Output the (x, y) coordinate of the center of the cell containing the given text.  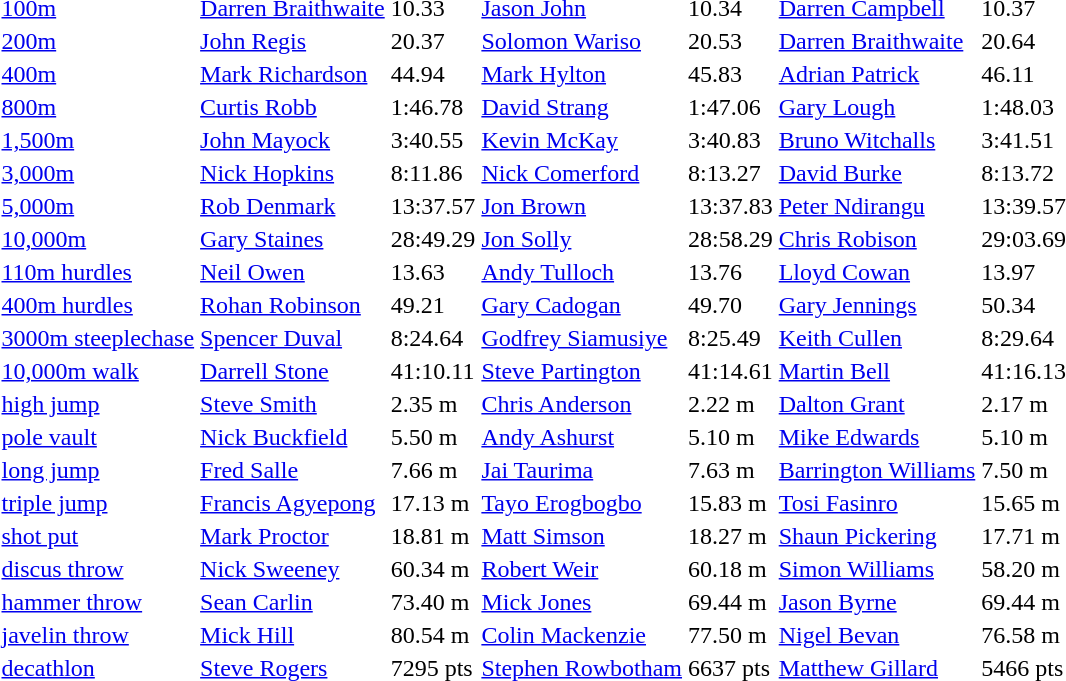
Mick Hill (293, 635)
Chris Robison (877, 239)
41:10.11 (433, 371)
Simon Williams (877, 569)
1:47.06 (731, 107)
Sean Carlin (293, 602)
28:58.29 (731, 239)
Dalton Grant (877, 404)
Chris Anderson (582, 404)
13:37.57 (433, 206)
1,500m (98, 140)
Robert Weir (582, 569)
3,000m (98, 173)
10,000m (98, 239)
73.40 m (433, 602)
Martin Bell (877, 371)
18.81 m (433, 536)
8:13.27 (731, 173)
400m (98, 74)
20.53 (731, 41)
David Strang (582, 107)
Matt Simson (582, 536)
Jon Brown (582, 206)
3:40.55 (433, 140)
Nick Hopkins (293, 173)
David Burke (877, 173)
Rob Denmark (293, 206)
Gary Staines (293, 239)
Godfrey Siamusiye (582, 338)
Peter Ndirangu (877, 206)
13:37.83 (731, 206)
Fred Salle (293, 470)
13.63 (433, 272)
Bruno Witchalls (877, 140)
Rohan Robinson (293, 305)
long jump (98, 470)
15.83 m (731, 503)
18.27 m (731, 536)
44.94 (433, 74)
Gary Lough (877, 107)
Nigel Bevan (877, 635)
77.50 m (731, 635)
John Regis (293, 41)
110m hurdles (98, 272)
5,000m (98, 206)
49.21 (433, 305)
60.34 m (433, 569)
3000m steeplechase (98, 338)
400m hurdles (98, 305)
13.76 (731, 272)
8:11.86 (433, 173)
5.10 m (731, 437)
2.35 m (433, 404)
shot put (98, 536)
Jason Byrne (877, 602)
8:25.49 (731, 338)
7.66 m (433, 470)
7.63 m (731, 470)
Barrington Williams (877, 470)
hammer throw (98, 602)
Andy Tulloch (582, 272)
Mark Proctor (293, 536)
Adrian Patrick (877, 74)
Tosi Fasinro (877, 503)
80.54 m (433, 635)
Jai Taurima (582, 470)
Mark Hylton (582, 74)
Spencer Duval (293, 338)
Mike Edwards (877, 437)
Neil Owen (293, 272)
Darrell Stone (293, 371)
Shaun Pickering (877, 536)
2.22 m (731, 404)
20.37 (433, 41)
5.50 m (433, 437)
45.83 (731, 74)
60.18 m (731, 569)
pole vault (98, 437)
41:14.61 (731, 371)
3:40.83 (731, 140)
10,000m walk (98, 371)
Jon Solly (582, 239)
Mick Jones (582, 602)
Keith Cullen (877, 338)
Tayo Erogbogbo (582, 503)
Nick Sweeney (293, 569)
Gary Jennings (877, 305)
Steve Partington (582, 371)
discus throw (98, 569)
Steve Smith (293, 404)
200m (98, 41)
Gary Cadogan (582, 305)
8:24.64 (433, 338)
John Mayock (293, 140)
1:46.78 (433, 107)
Andy Ashurst (582, 437)
Kevin McKay (582, 140)
17.13 m (433, 503)
800m (98, 107)
triple jump (98, 503)
Solomon Wariso (582, 41)
Colin Mackenzie (582, 635)
Mark Richardson (293, 74)
Nick Comerford (582, 173)
Francis Agyepong (293, 503)
high jump (98, 404)
69.44 m (731, 602)
Curtis Robb (293, 107)
javelin throw (98, 635)
49.70 (731, 305)
Nick Buckfield (293, 437)
Lloyd Cowan (877, 272)
Darren Braithwaite (877, 41)
28:49.29 (433, 239)
